Return the (x, y) coordinate for the center point of the cell that contains the specified text.  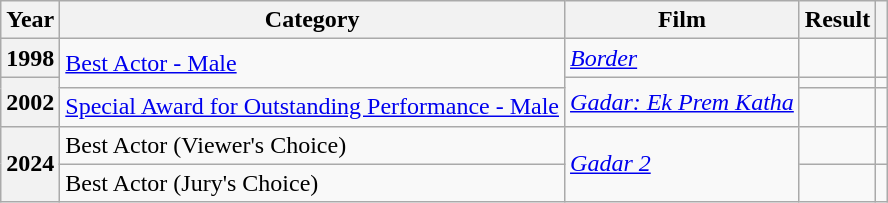
Year (30, 20)
Best Actor (Viewer's Choice) (312, 145)
Gadar 2 (682, 164)
Gadar: Ek Prem Katha (682, 102)
Best Actor - Male (312, 64)
Border (682, 58)
Film (682, 20)
2002 (30, 102)
2024 (30, 164)
Result (837, 20)
Special Award for Outstanding Performance - Male (312, 107)
Best Actor (Jury's Choice) (312, 183)
1998 (30, 58)
Category (312, 20)
